For the text-containing cell, return its midpoint in (x, y) coordinate format. 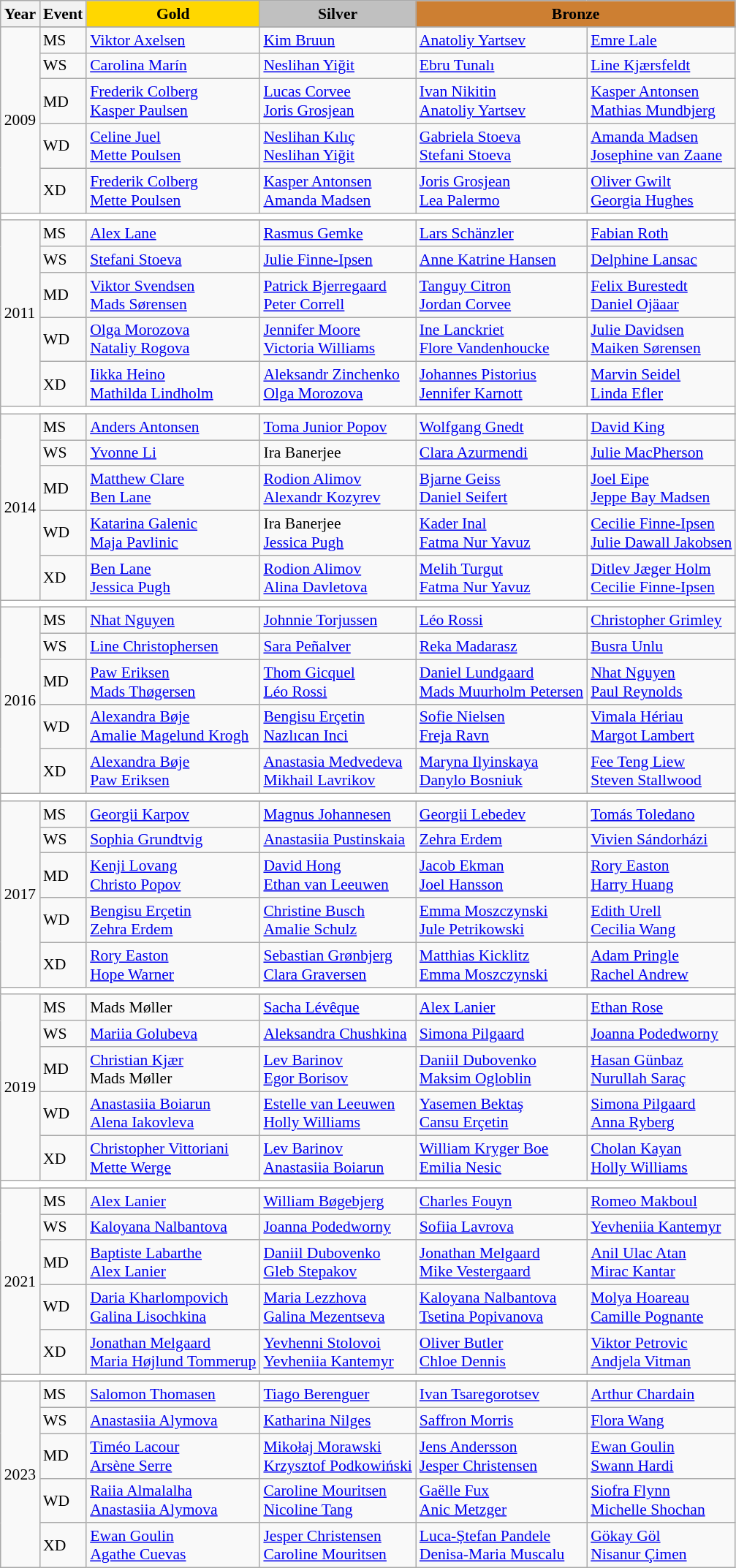
Lars Schänzler (501, 234)
2017 (20, 895)
Joel Eipe Jeppe Bay Madsen (661, 488)
Daniel Lundgaard Mads Muurholm Petersen (501, 681)
Jennifer Moore Victoria Williams (338, 339)
Neslihan Kılıç Neslihan Yiğit (338, 146)
Simona Pilgaard Anna Ryberg (661, 1114)
Salomon Thomasen (172, 1395)
Viktor Petrovic Andjela Vitman (661, 1352)
Sacha Lévêque (338, 1008)
Maria Lezzhova Galina Mezentseva (338, 1307)
Vimala Hériau Margot Lambert (661, 727)
Estelle van Leeuwen Holly Williams (338, 1114)
Matthew Clare Ben Lane (172, 488)
Saffron Morris (501, 1421)
Sofie Nielsen Freja Ravn (501, 727)
Line Kjærsfeldt (661, 66)
Christine Busch Amalie Schulz (338, 920)
Bjarne Geiss Daniel Seifert (501, 488)
Mariia Golubeva (172, 1034)
Kasper Antonsen Amanda Madsen (338, 190)
Caroline Mouritsen Nicoline Tang (338, 1500)
2009 (20, 120)
Amanda Madsen Josephine van Zaane (661, 146)
Christopher Grimley (661, 621)
Ira Banerjee Jessica Pugh (338, 534)
Tomás Toledano (661, 814)
Fee Teng Liew Steven Stallwood (661, 772)
Frederik Colberg Kasper Paulsen (172, 101)
Georgii Lebedev (501, 814)
Emre Lale (661, 40)
Anastasiia Pustinskaia (338, 840)
Anne Katrine Hansen (501, 260)
2014 (20, 507)
Raiia Almalalha Anastasiia Alymova (172, 1500)
Sophia Grundtvig (172, 840)
Daniil Dubovenko Maksim Ogloblin (501, 1069)
Léo Rossi (501, 621)
Johannes Pistorius Jennifer Karnott (501, 385)
Thom Gicquel Léo Rossi (338, 681)
Marvin Seidel Linda Efler (661, 385)
Cecilie Finne-Ipsen Julie Dawall Jakobsen (661, 534)
Ben Lane Jessica Pugh (172, 577)
Busra Unlu (661, 647)
Timéo Lacour Arsène Serre (172, 1456)
Kim Bruun (338, 40)
Christopher Vittoriani Mette Werge (172, 1158)
Mikołaj Morawski Krzysztof Podkowiński (338, 1456)
Gold (172, 14)
Jacob Ekman Joel Hansson (501, 876)
Anatoliy Yartsev (501, 40)
Maryna Ilyinskaya Danylo Bosniuk (501, 772)
Viktor Svendsen Mads Sørensen (172, 295)
Neslihan Yiğit (338, 66)
William Bøgebjerg (338, 1201)
Ivan Nikitin Anatoliy Yartsev (501, 101)
Kaloyana Nalbantova Tsetina Popivanova (501, 1307)
Anil Ulac Atan Mirac Kantar (661, 1263)
Alexandra Bøje Amalie Magelund Krogh (172, 727)
Carolina Marín (172, 66)
Event (63, 14)
Anastasiia Alymova (172, 1421)
Zehra Erdem (501, 840)
William Kryger Boe Emilia Nesic (501, 1158)
Anastasiia Boiarun Alena Iakovleva (172, 1114)
Yevhenni Stolovoi Yevheniia Kantemyr (338, 1352)
Aleksandra Chushkina (338, 1034)
Paw Eriksen Mads Thøgersen (172, 681)
Molya Hoareau Camille Pognante (661, 1307)
Lev Barinov Egor Borisov (338, 1069)
Kenji Lovang Christo Popov (172, 876)
Line Christophersen (172, 647)
Ebru Tunalı (501, 66)
Jonathan Melgaard Mike Vestergaard (501, 1263)
Reka Madarasz (501, 647)
Edith Urell Cecilia Wang (661, 920)
Flora Wang (661, 1421)
Sofiia Lavrova (501, 1227)
Felix Burestedt Daniel Ojäaar (661, 295)
Iikka Heino Mathilda Lindholm (172, 385)
Melih Turgut Fatma Nur Yavuz (501, 577)
Katharina Nilges (338, 1421)
Joris Grosjean Lea Palermo (501, 190)
2019 (20, 1088)
Rory Easton Harry Huang (661, 876)
Stefani Stoeva (172, 260)
Jesper Christensen Caroline Mouritsen (338, 1545)
Emma Moszczynski Jule Petrikowski (501, 920)
Ira Banerjee (338, 453)
Frederik Colberg Mette Poulsen (172, 190)
Alex Lane (172, 234)
Romeo Makboul (661, 1201)
Bengisu Erçetin Nazlıcan Inci (338, 727)
Fabian Roth (661, 234)
Julie Davidsen Maiken Sørensen (661, 339)
Hasan Günbaz Nurullah Saraç (661, 1069)
Vivien Sándorházi (661, 840)
Ewan Goulin Agathe Cuevas (172, 1545)
Rodion Alimov Alexandr Kozyrev (338, 488)
2011 (20, 314)
Mads Møller (172, 1008)
2021 (20, 1281)
Kaloyana Nalbantova (172, 1227)
Aleksandr Zinchenko Olga Morozova (338, 385)
Nhat Nguyen (172, 621)
Silver (338, 14)
David King (661, 427)
Rory Easton Hope Warner (172, 965)
Anders Antonsen (172, 427)
Daniil Dubovenko Gleb Stepakov (338, 1263)
Julie Finne-Ipsen (338, 260)
Tiago Berenguer (338, 1395)
Cholan Kayan Holly Williams (661, 1158)
Sara Peñalver (338, 647)
Luca-Ștefan Pandele Denisa-Maria Muscalu (501, 1545)
Gökay Göl Nisanur Çimen (661, 1545)
Siofra Flynn Michelle Shochan (661, 1500)
Viktor Axelsen (172, 40)
Baptiste Labarthe Alex Lanier (172, 1263)
Sebastian Grønbjerg Clara Graversen (338, 965)
Simona Pilgaard (501, 1034)
Gabriela Stoeva Stefani Stoeva (501, 146)
Alexandra Bøje Paw Eriksen (172, 772)
Ethan Rose (661, 1008)
Georgii Karpov (172, 814)
Charles Fouyn (501, 1201)
Oliver Gwilt Georgia Hughes (661, 190)
Magnus Johannesen (338, 814)
Jens Andersson Jesper Christensen (501, 1456)
Olga Morozova Nataliy Rogova (172, 339)
Kader Inal Fatma Nur Yavuz (501, 534)
Yasemen Bektaş Cansu Erçetin (501, 1114)
Bronze (576, 14)
Katarina Galenic Maja Pavlinic (172, 534)
Patrick Bjerregaard Peter Correll (338, 295)
Bengisu Erçetin Zehra Erdem (172, 920)
Celine Juel Mette Poulsen (172, 146)
Julie MacPherson (661, 453)
Rasmus Gemke (338, 234)
Nhat Nguyen Paul Reynolds (661, 681)
Kasper Antonsen Mathias Mundbjerg (661, 101)
Gaëlle Fux Anic Metzger (501, 1500)
2023 (20, 1475)
Johnnie Torjussen (338, 621)
Lucas Corvee Joris Grosjean (338, 101)
Rodion Alimov Alina Davletova (338, 577)
Daria Kharlompovich Galina Lisochkina (172, 1307)
Jonathan Melgaard Maria Højlund Tommerup (172, 1352)
Ewan Goulin Swann Hardi (661, 1456)
Christian Kjær Mads Møller (172, 1069)
Ivan Tsaregorotsev (501, 1395)
Yvonne Li (172, 453)
Yevheniia Kantemyr (661, 1227)
Tanguy Citron Jordan Corvee (501, 295)
Year (20, 14)
Lev Barinov Anastasiia Boiarun (338, 1158)
2016 (20, 700)
David Hong Ethan van Leeuwen (338, 876)
Arthur Chardain (661, 1395)
Wolfgang Gnedt (501, 427)
Adam Pringle Rachel Andrew (661, 965)
Delphine Lansac (661, 260)
Oliver Butler Chloe Dennis (501, 1352)
Clara Azurmendi (501, 453)
Ine Lanckriet Flore Vandenhoucke (501, 339)
Ditlev Jæger Holm Cecilie Finne-Ipsen (661, 577)
Toma Junior Popov (338, 427)
Anastasia Medvedeva Mikhail Lavrikov (338, 772)
Matthias Kicklitz Emma Moszczynski (501, 965)
